Find where the given text appears and provide that cell's center as (X, Y) coordinate. 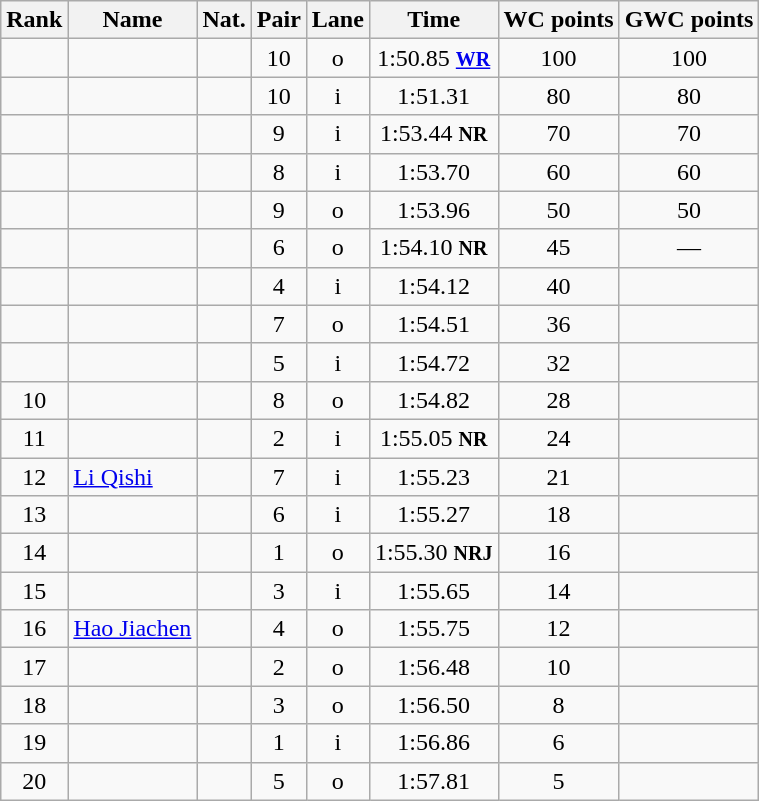
13 (34, 515)
1:57.81 (434, 781)
1:56.86 (434, 743)
1:54.10 NR (434, 248)
28 (558, 400)
40 (558, 286)
1:54.72 (434, 362)
1:55.05 NR (434, 438)
1:54.51 (434, 324)
— (689, 248)
1:55.27 (434, 515)
1:53.70 (434, 172)
15 (34, 591)
45 (558, 248)
1:55.23 (434, 477)
1:55.30 NRJ (434, 553)
19 (34, 743)
32 (558, 362)
1:51.31 (434, 96)
1:54.12 (434, 286)
21 (558, 477)
11 (34, 438)
WC points (558, 20)
36 (558, 324)
1:56.48 (434, 667)
20 (34, 781)
1:53.96 (434, 210)
1:55.65 (434, 591)
1:53.44 NR (434, 134)
1:56.50 (434, 705)
Li Qishi (132, 477)
24 (558, 438)
Lane (338, 20)
Nat. (224, 20)
Time (434, 20)
Name (132, 20)
Pair (278, 20)
1:54.82 (434, 400)
Rank (34, 20)
1:55.75 (434, 629)
Hao Jiachen (132, 629)
17 (34, 667)
GWC points (689, 20)
1:50.85 WR (434, 58)
